For the text-containing cell, return its midpoint in [X, Y] coordinate format. 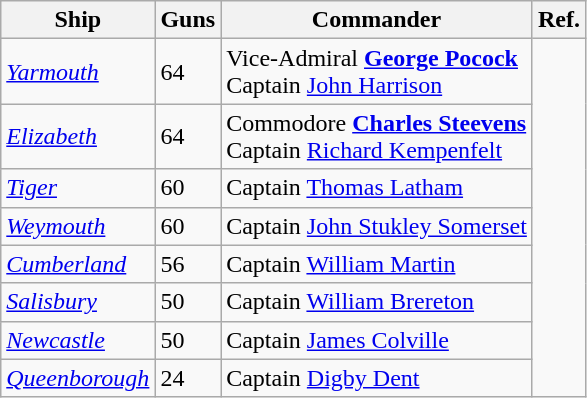
Captain Digby Dent [377, 378]
Commodore Charles SteevensCaptain Richard Kempenfelt [377, 136]
Captain John Stukley Somerset [377, 226]
24 [188, 378]
Vice-Admiral George PocockCaptain John Harrison [377, 72]
Guns [188, 20]
Newcastle [78, 340]
Ship [78, 20]
Captain William Martin [377, 264]
Captain Thomas Latham [377, 188]
Yarmouth [78, 72]
Elizabeth [78, 136]
Captain James Colville [377, 340]
Tiger [78, 188]
Weymouth [78, 226]
Cumberland [78, 264]
Captain William Brereton [377, 302]
Salisbury [78, 302]
Ref. [558, 20]
Commander [377, 20]
Queenborough [78, 378]
56 [188, 264]
